Locate the cell with the specified text and output its (x, y) center coordinate. 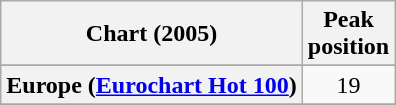
19 (348, 85)
Europe (Eurochart Hot 100) (152, 85)
Peakposition (348, 34)
Chart (2005) (152, 34)
